Pinpoint the cell where the given text exists, returning its [X, Y] midpoint coordinate. 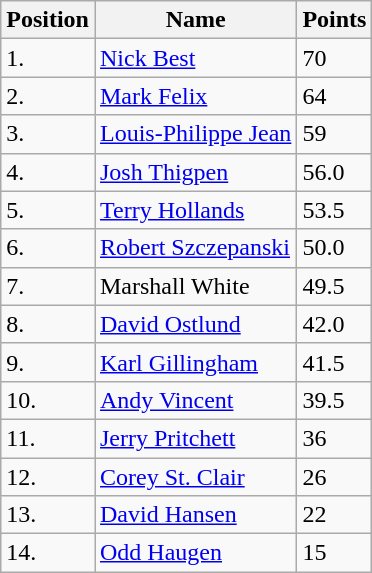
Louis-Philippe Jean [195, 134]
7. [48, 286]
Robert Szczepanski [195, 248]
26 [334, 477]
22 [334, 515]
59 [334, 134]
15 [334, 553]
Nick Best [195, 58]
10. [48, 400]
1. [48, 58]
13. [48, 515]
56.0 [334, 172]
Josh Thigpen [195, 172]
Points [334, 20]
3. [48, 134]
Name [195, 20]
David Ostlund [195, 324]
50.0 [334, 248]
9. [48, 362]
Mark Felix [195, 96]
14. [48, 553]
David Hansen [195, 515]
42.0 [334, 324]
8. [48, 324]
Corey St. Clair [195, 477]
Marshall White [195, 286]
Position [48, 20]
4. [48, 172]
Jerry Pritchett [195, 438]
64 [334, 96]
53.5 [334, 210]
Odd Haugen [195, 553]
2. [48, 96]
Andy Vincent [195, 400]
36 [334, 438]
5. [48, 210]
39.5 [334, 400]
6. [48, 248]
Terry Hollands [195, 210]
41.5 [334, 362]
11. [48, 438]
49.5 [334, 286]
12. [48, 477]
Karl Gillingham [195, 362]
70 [334, 58]
